Detect which cell encompasses the target text, then output its [x, y] center coordinate. 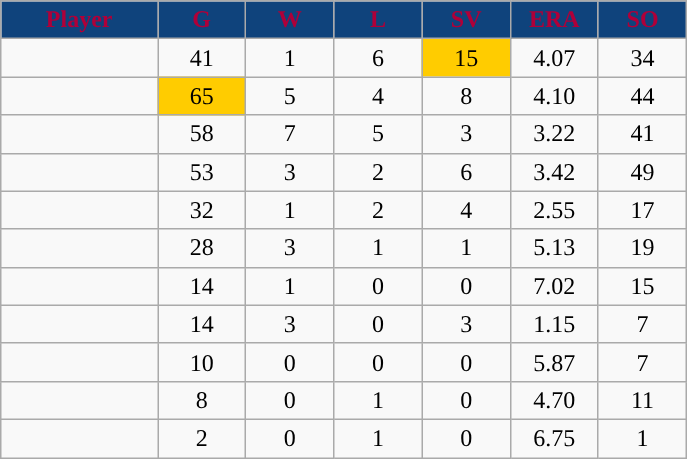
2.55 [554, 210]
10 [202, 362]
G [202, 20]
44 [642, 96]
58 [202, 134]
5.87 [554, 362]
4.70 [554, 400]
SO [642, 20]
7.02 [554, 286]
ERA [554, 20]
3.42 [554, 172]
17 [642, 210]
32 [202, 210]
53 [202, 172]
1.15 [554, 324]
SV [466, 20]
3.22 [554, 134]
5.13 [554, 248]
6.75 [554, 438]
L [378, 20]
28 [202, 248]
65 [202, 96]
4.10 [554, 96]
W [290, 20]
Player [80, 20]
19 [642, 248]
49 [642, 172]
11 [642, 400]
4.07 [554, 58]
34 [642, 58]
